Identify which cell holds the provided text, then report its [X, Y] central coordinate. 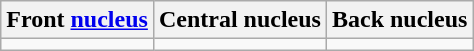
Central nucleus [240, 20]
Front nucleus [78, 20]
Back nucleus [399, 20]
